Return the (x, y) coordinate for the center point of the cell that contains the specified text.  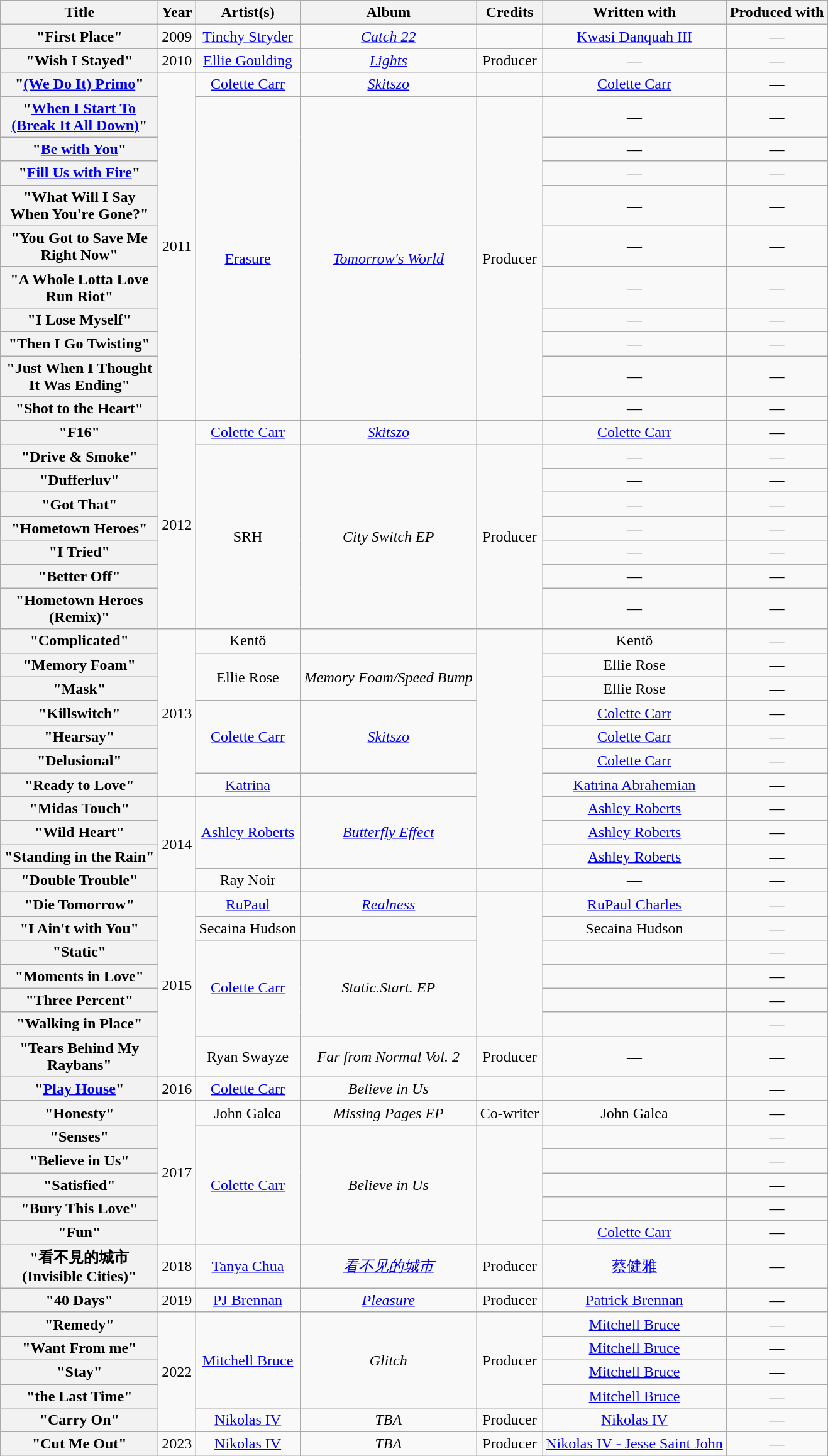
"F16" (79, 433)
2022 (177, 1372)
2014 (177, 845)
Missing Pages EP (389, 1113)
"Believe in Us" (79, 1160)
Year (177, 13)
"When I Start To (Break It All Down)" (79, 117)
Katrina Abrahemian (635, 784)
"Better Off" (79, 576)
"Then I Go Twisting" (79, 343)
2015 (177, 985)
PJ Brennan (248, 1300)
Ryan Swayze (248, 1057)
"(We Do It) Primo" (79, 84)
Tinchy Stryder (248, 36)
"Shot to the Heart" (79, 409)
Nikolas IV - Jesse Saint John (635, 1444)
Co-writer (509, 1113)
"Remedy" (79, 1324)
"Double Trouble" (79, 881)
2012 (177, 525)
"Cut Me Out" (79, 1444)
Tomorrow's World (389, 258)
"Stay" (79, 1372)
"Fill Us with Fire" (79, 173)
Patrick Brennan (635, 1300)
"Carry On" (79, 1420)
Album (389, 13)
"Walking in Place" (79, 1024)
Static.Start. EP (389, 988)
"What Will I Say When You're Gone?" (79, 205)
"Midas Touch" (79, 809)
Kwasi Danquah III (635, 36)
Lights (389, 60)
City Switch EP (389, 537)
"I Lose Myself" (79, 320)
2011 (177, 247)
Memory Foam/Speed Bump (389, 677)
Pleasure (389, 1300)
"Bury This Love" (79, 1209)
2016 (177, 1089)
Glitch (389, 1360)
"Moments in Love" (79, 976)
2023 (177, 1444)
Written with (635, 13)
"Mask" (79, 689)
Title (79, 13)
2019 (177, 1300)
"Tears Behind My Raybans" (79, 1057)
蔡健雅 (635, 1267)
"Three Percent" (79, 1000)
Butterfly Effect (389, 833)
"Memory Foam" (79, 665)
"Got That" (79, 504)
Ray Noir (248, 881)
"Die Tomorrow" (79, 904)
Tanya Chua (248, 1267)
"Hearsay" (79, 736)
"Hometown Heroes" (79, 528)
Credits (509, 13)
Catch 22 (389, 36)
SRH (248, 537)
"Satisfied" (79, 1184)
"Just When I Thought It Was Ending" (79, 376)
"You Got to Save Me Right Now" (79, 247)
"Senses" (79, 1136)
"First Place" (79, 36)
"Hometown Heroes (Remix)" (79, 609)
"Wish I Stayed" (79, 60)
Katrina (248, 784)
2017 (177, 1172)
RuPaul (248, 904)
Artist(s) (248, 13)
"A Whole Lotta Love Run Riot" (79, 287)
"Static" (79, 952)
RuPaul Charles (635, 904)
2010 (177, 60)
2013 (177, 713)
"Drive & Smoke" (79, 457)
"Wild Heart" (79, 833)
"Want From me" (79, 1348)
Ellie Goulding (248, 60)
"Fun" (79, 1233)
"看不見的城市 (Invisible Cities)" (79, 1267)
"Complicated" (79, 641)
Far from Normal Vol. 2 (389, 1057)
看不见的城市 (389, 1267)
"Be with You" (79, 149)
"40 Days" (79, 1300)
Realness (389, 904)
2018 (177, 1267)
Erasure (248, 258)
"Standing in the Rain" (79, 857)
2009 (177, 36)
"Dufferluv" (79, 481)
"Killswitch" (79, 713)
"Play House" (79, 1089)
"I Ain't with You" (79, 928)
Produced with (777, 13)
"the Last Time" (79, 1396)
"Honesty" (79, 1113)
"Delusional" (79, 760)
"Ready to Love" (79, 784)
"I Tried" (79, 552)
